For the text-containing cell, return its midpoint in [X, Y] coordinate format. 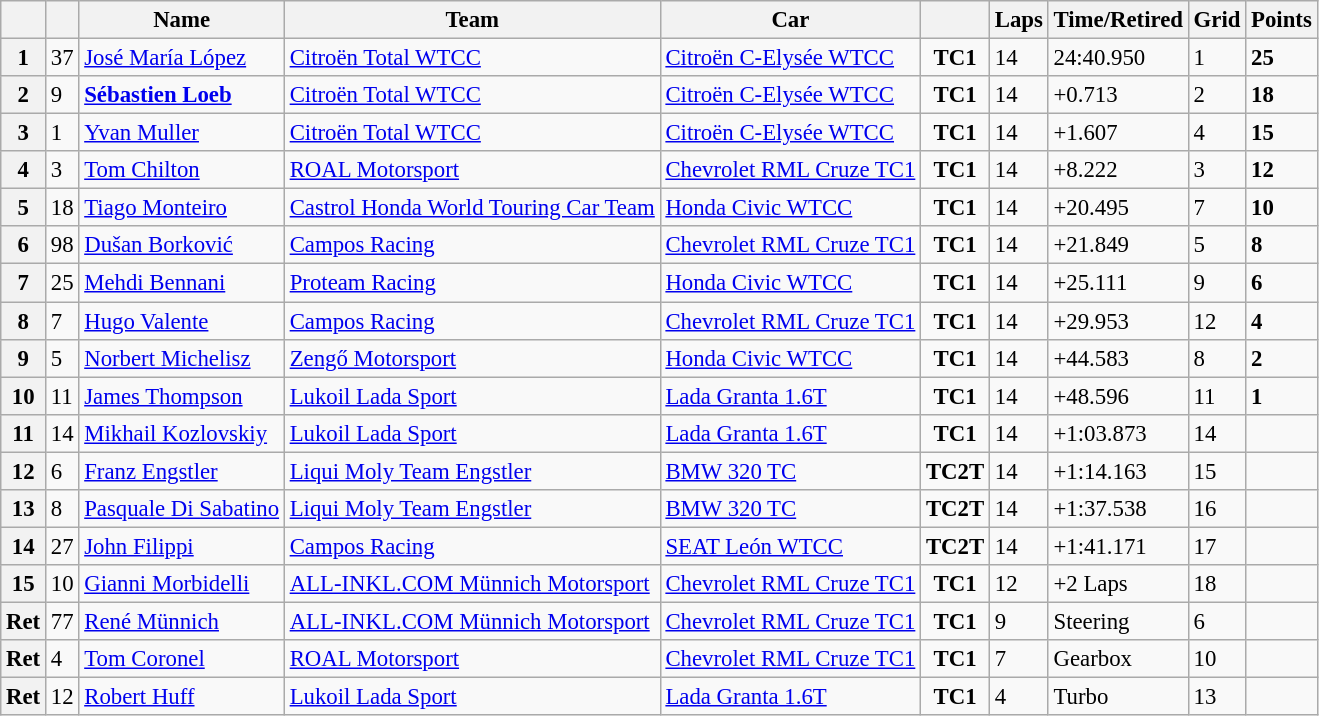
Tiago Monteiro [182, 208]
+0.713 [1118, 95]
+1.607 [1118, 133]
Dušan Borković [182, 245]
+2 Laps [1118, 584]
Car [790, 20]
Pasquale Di Sabatino [182, 509]
Robert Huff [182, 697]
16 [1216, 509]
Gearbox [1118, 659]
John Filippi [182, 546]
Yvan Muller [182, 133]
17 [1216, 546]
Gianni Morbidelli [182, 584]
Hugo Valente [182, 321]
+1:03.873 [1118, 433]
+20.495 [1118, 208]
+25.111 [1118, 283]
+29.953 [1118, 321]
+1:37.538 [1118, 509]
Mehdi Bennani [182, 283]
Sébastien Loeb [182, 95]
Grid [1216, 20]
Time/Retired [1118, 20]
Proteam Racing [472, 283]
Mikhail Kozlovskiy [182, 433]
Franz Engstler [182, 471]
27 [62, 546]
Zengő Motorsport [472, 358]
+21.849 [1118, 245]
+8.222 [1118, 170]
Points [1282, 20]
37 [62, 58]
+1:14.163 [1118, 471]
Turbo [1118, 697]
Castrol Honda World Touring Car Team [472, 208]
James Thompson [182, 396]
SEAT León WTCC [790, 546]
Norbert Michelisz [182, 358]
+44.583 [1118, 358]
Steering [1118, 621]
Tom Chilton [182, 170]
24:40.950 [1118, 58]
Team [472, 20]
René Münnich [182, 621]
Name [182, 20]
Tom Coronel [182, 659]
José María López [182, 58]
98 [62, 245]
+48.596 [1118, 396]
Laps [1018, 20]
+1:41.171 [1118, 546]
77 [62, 621]
